Return (X, Y) of the center of cell containing provided text 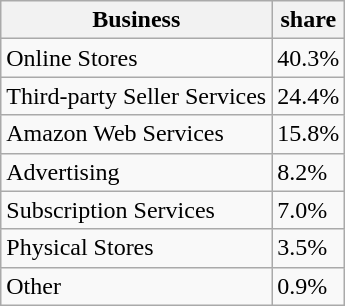
Subscription Services (136, 210)
Amazon Web Services (136, 134)
15.8% (308, 134)
Business (136, 20)
3.5% (308, 248)
Other (136, 286)
7.0% (308, 210)
share (308, 20)
Physical Stores (136, 248)
Advertising (136, 172)
8.2% (308, 172)
0.9% (308, 286)
Online Stores (136, 58)
40.3% (308, 58)
24.4% (308, 96)
Third-party Seller Services (136, 96)
